For the text-containing cell, return its midpoint in (X, Y) coordinate format. 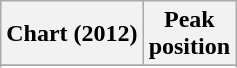
Chart (2012) (72, 34)
Peakposition (189, 34)
